Find where the given text appears and provide that cell's center as (x, y) coordinate. 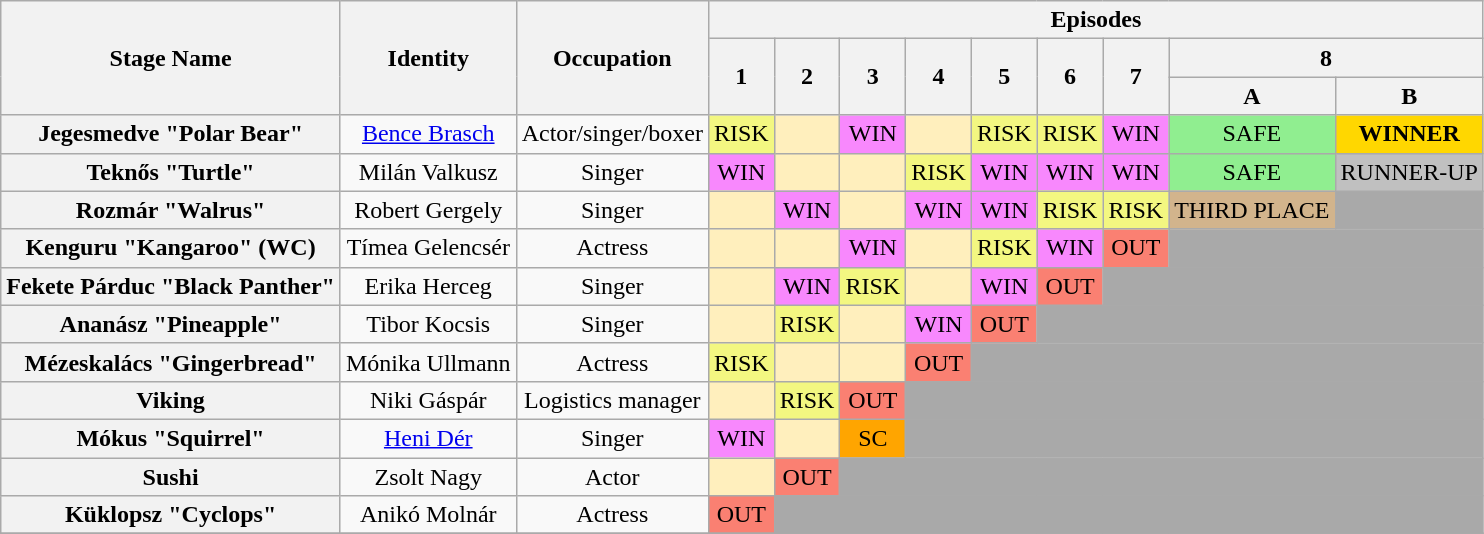
3 (873, 77)
7 (1136, 77)
SC (873, 438)
Robert Gergely (428, 210)
Ananász "Pineapple" (171, 324)
5 (1004, 77)
Heni Dér (428, 438)
Stage Name (171, 58)
8 (1326, 58)
Anikó Molnár (428, 515)
Teknős "Turtle" (171, 172)
Sushi (171, 477)
Zsolt Nagy (428, 477)
Tibor Kocsis (428, 324)
Mónika Ullmann (428, 362)
WINNER (1409, 134)
Mézeskalács "Gingerbread" (171, 362)
Actor (612, 477)
2 (807, 77)
A (1252, 96)
6 (1070, 77)
THIRD PLACE (1252, 210)
4 (939, 77)
Kenguru "Kangaroo" (WC) (171, 248)
Tímea Gelencsér (428, 248)
Fekete Párduc "Black Panther" (171, 286)
Occupation (612, 58)
Mókus "Squirrel" (171, 438)
Actor/singer/boxer (612, 134)
Milán Valkusz (428, 172)
Logistics manager (612, 400)
Jegesmedve "Polar Bear" (171, 134)
Niki Gáspár (428, 400)
Rozmár "Walrus" (171, 210)
Bence Brasch (428, 134)
RUNNER-UP (1409, 172)
Episodes (1096, 20)
Erika Herceg (428, 286)
Viking (171, 400)
Identity (428, 58)
B (1409, 96)
1 (741, 77)
Küklopsz "Cyclops" (171, 515)
